From the cell containing the given text, extract its center point as (x, y) coordinate. 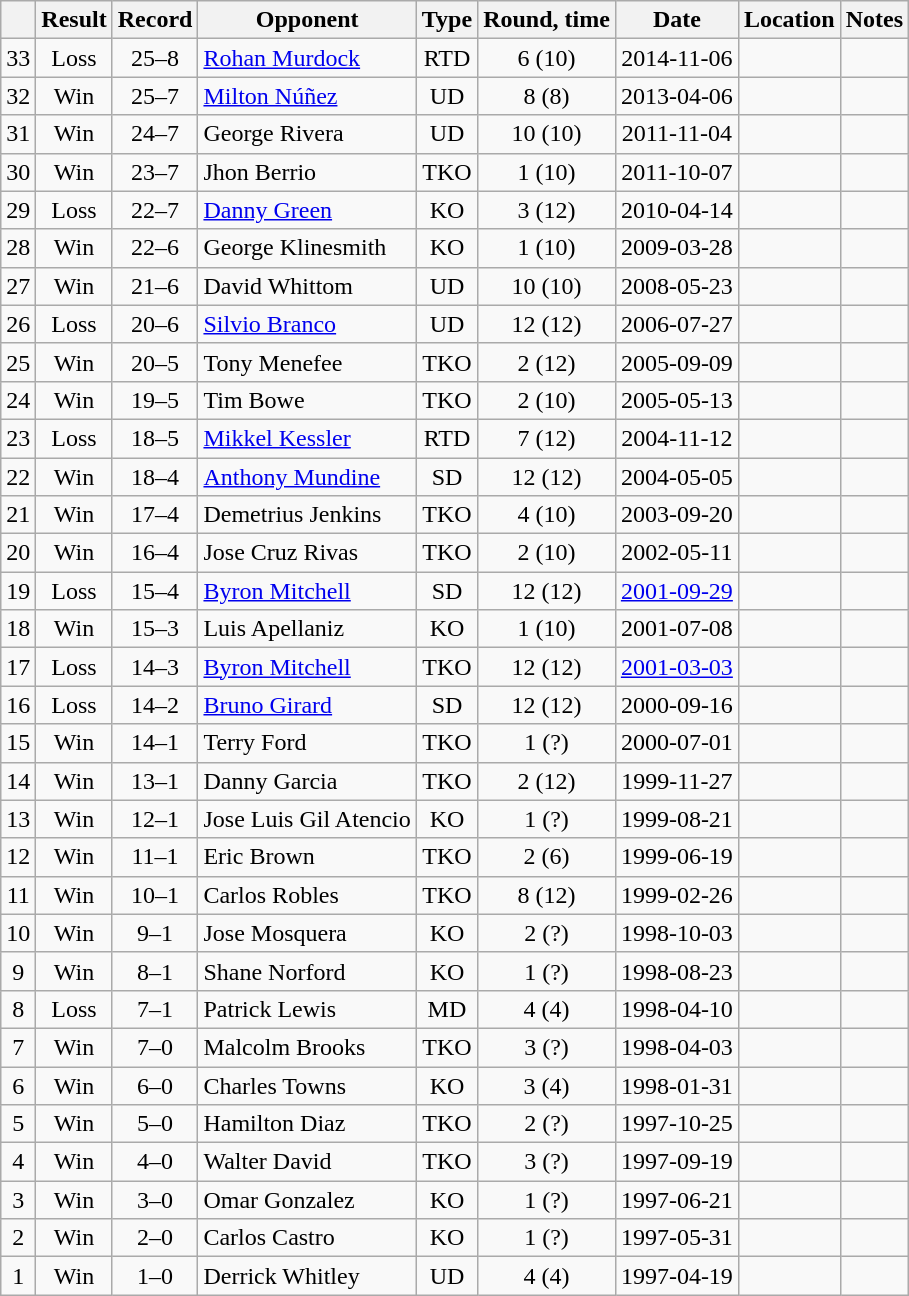
7–1 (155, 1009)
Opponent (307, 20)
1997-06-21 (676, 1200)
David Whittom (307, 286)
7 (12) (547, 438)
Carlos Castro (307, 1238)
13–1 (155, 781)
3–0 (155, 1200)
3 (12) (547, 210)
2001-03-03 (676, 667)
33 (18, 58)
24 (18, 400)
George Rivera (307, 134)
7–0 (155, 1047)
7 (18, 1047)
2 (18, 1238)
1999-02-26 (676, 895)
Anthony Mundine (307, 477)
Tony Menefee (307, 362)
10–1 (155, 895)
Luis Apellaniz (307, 629)
1998-01-31 (676, 1085)
2005-09-09 (676, 362)
19 (18, 591)
14–1 (155, 743)
1998-04-03 (676, 1047)
Rohan Murdock (307, 58)
1998-04-10 (676, 1009)
8 (18, 1009)
3 (18, 1200)
27 (18, 286)
Danny Green (307, 210)
Malcolm Brooks (307, 1047)
1999-08-21 (676, 819)
6 (18, 1085)
Charles Towns (307, 1085)
Jose Cruz Rivas (307, 553)
2008-05-23 (676, 286)
3 (4) (547, 1085)
1–0 (155, 1276)
19–5 (155, 400)
6 (10) (547, 58)
23–7 (155, 172)
4 (10) (547, 515)
Patrick Lewis (307, 1009)
Date (676, 20)
George Klinesmith (307, 248)
Jose Luis Gil Atencio (307, 819)
12–1 (155, 819)
14 (18, 781)
10 (18, 933)
16 (18, 705)
2000-07-01 (676, 743)
1 (18, 1276)
2011-10-07 (676, 172)
15–3 (155, 629)
2005-05-13 (676, 400)
26 (18, 324)
1999-06-19 (676, 857)
2004-11-12 (676, 438)
Notes (874, 20)
9–1 (155, 933)
Jose Mosquera (307, 933)
Carlos Robles (307, 895)
2–0 (155, 1238)
1998-08-23 (676, 971)
Milton Núñez (307, 96)
11 (18, 895)
2 (6) (547, 857)
2010-04-14 (676, 210)
MD (446, 1009)
5–0 (155, 1124)
2014-11-06 (676, 58)
12 (18, 857)
15 (18, 743)
18 (18, 629)
2006-07-27 (676, 324)
22–7 (155, 210)
1997-05-31 (676, 1238)
8 (12) (547, 895)
Location (789, 20)
Terry Ford (307, 743)
13 (18, 819)
1999-11-27 (676, 781)
20–5 (155, 362)
Danny Garcia (307, 781)
21–6 (155, 286)
25–8 (155, 58)
1997-10-25 (676, 1124)
17 (18, 667)
23 (18, 438)
Result (74, 20)
2002-05-11 (676, 553)
Record (155, 20)
2001-07-08 (676, 629)
Eric Brown (307, 857)
Jhon Berrio (307, 172)
16–4 (155, 553)
1997-04-19 (676, 1276)
8–1 (155, 971)
Derrick Whitley (307, 1276)
2004-05-05 (676, 477)
29 (18, 210)
Silvio Branco (307, 324)
21 (18, 515)
1998-10-03 (676, 933)
5 (18, 1124)
1997-09-19 (676, 1162)
6–0 (155, 1085)
30 (18, 172)
8 (8) (547, 96)
20 (18, 553)
Hamilton Diaz (307, 1124)
2011-11-04 (676, 134)
2001-09-29 (676, 591)
Bruno Girard (307, 705)
Demetrius Jenkins (307, 515)
Walter David (307, 1162)
11–1 (155, 857)
Shane Norford (307, 971)
2000-09-16 (676, 705)
28 (18, 248)
Tim Bowe (307, 400)
2003-09-20 (676, 515)
Type (446, 20)
20–6 (155, 324)
Omar Gonzalez (307, 1200)
25 (18, 362)
15–4 (155, 591)
2013-04-06 (676, 96)
4–0 (155, 1162)
32 (18, 96)
14–3 (155, 667)
22 (18, 477)
4 (18, 1162)
Mikkel Kessler (307, 438)
17–4 (155, 515)
22–6 (155, 248)
2009-03-28 (676, 248)
14–2 (155, 705)
25–7 (155, 96)
24–7 (155, 134)
Round, time (547, 20)
31 (18, 134)
18–4 (155, 477)
18–5 (155, 438)
9 (18, 971)
